Find where the given text appears and provide that cell's center as [x, y] coordinate. 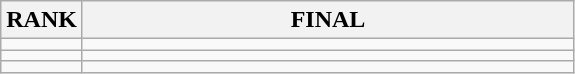
FINAL [328, 20]
RANK [42, 20]
